Search for the cell housing the specified text and yield its (x, y) center coordinate. 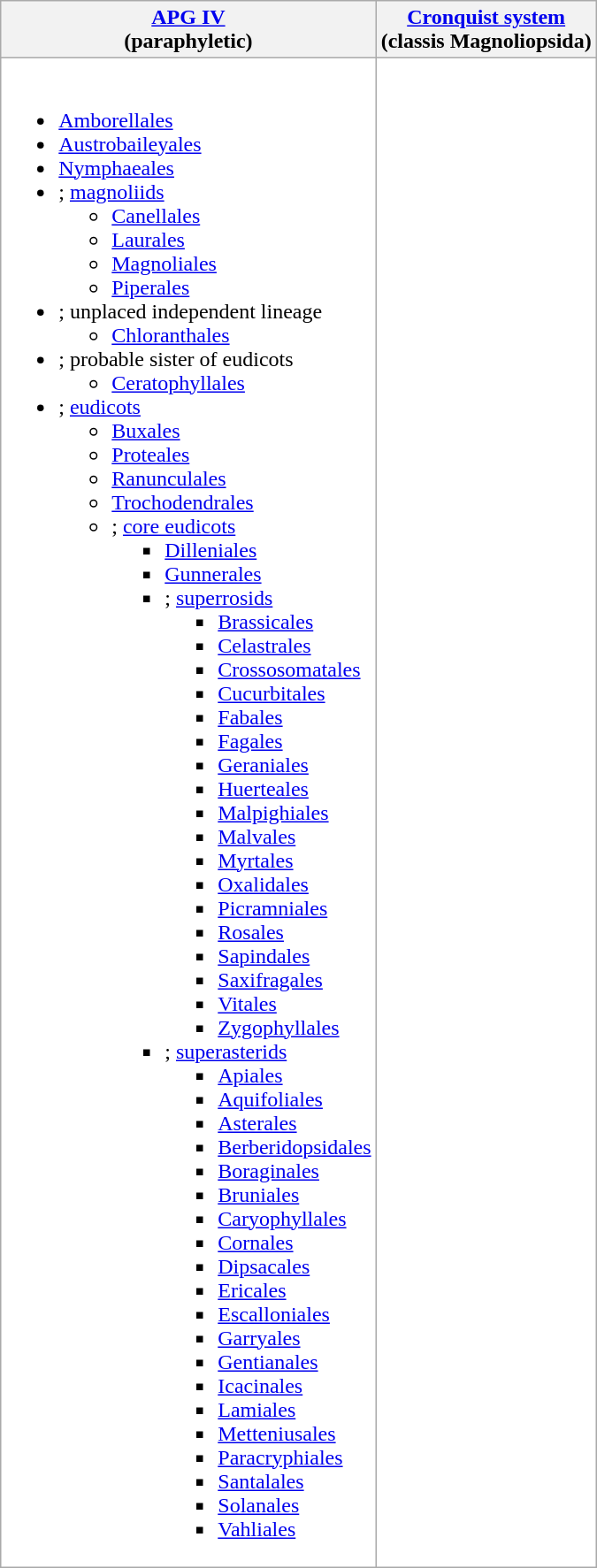
Cronquist system(classis Magnoliopsida) (486, 30)
APG IV(paraphyletic) (188, 30)
